From the cell containing the given text, extract its center point as [X, Y] coordinate. 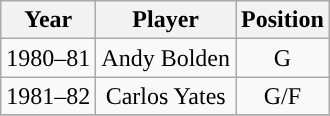
Position [283, 20]
Andy Bolden [166, 58]
G [283, 58]
Player [166, 20]
1981–82 [48, 96]
Carlos Yates [166, 96]
1980–81 [48, 58]
G/F [283, 96]
Year [48, 20]
